Provide the [X, Y] coordinate of the cell's center where the given text is located.  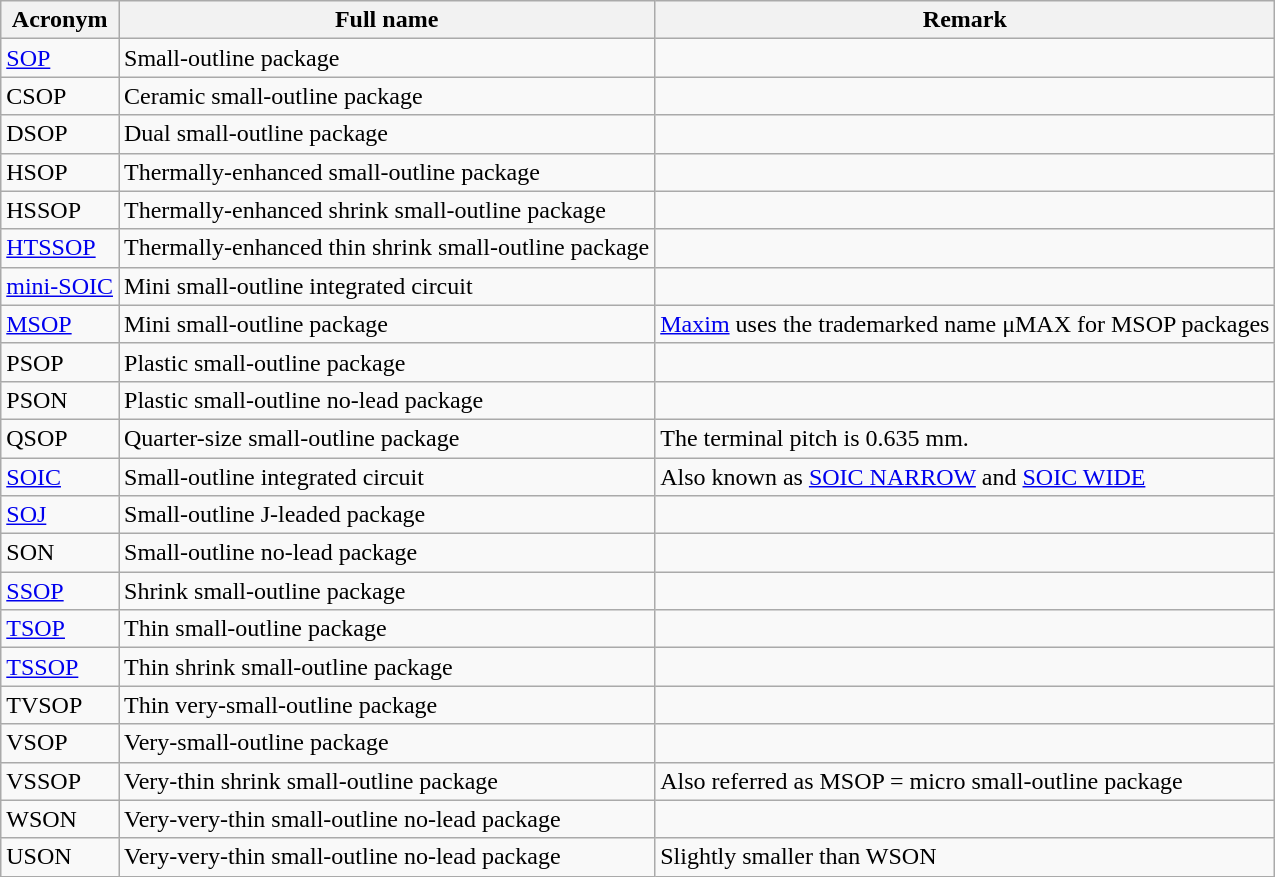
HSSOP [60, 210]
DSOP [60, 134]
Thin very-small-outline package [386, 705]
QSOP [60, 438]
SSOP [60, 591]
Also referred as MSOP = micro small-outline package [965, 781]
HSOP [60, 172]
MSOP [60, 324]
TSOP [60, 629]
Maxim uses the trademarked name μMAX for MSOP packages [965, 324]
Small-outline J-leaded package [386, 515]
SOP [60, 58]
PSON [60, 400]
mini-SOIC [60, 286]
Small-outline no-lead package [386, 553]
SOIC [60, 477]
Thin small-outline package [386, 629]
Shrink small-outline package [386, 591]
Slightly smaller than WSON [965, 857]
Thin shrink small-outline package [386, 667]
Small-outline integrated circuit [386, 477]
Very-small-outline package [386, 743]
Also known as SOIC NARROW and SOIC WIDE [965, 477]
CSOP [60, 96]
Thermally-enhanced thin shrink small-outline package [386, 248]
SOJ [60, 515]
TVSOP [60, 705]
Quarter-size small-outline package [386, 438]
Ceramic small-outline package [386, 96]
PSOP [60, 362]
Small-outline package [386, 58]
SON [60, 553]
TSSOP [60, 667]
Plastic small-outline package [386, 362]
VSSOP [60, 781]
Dual small-outline package [386, 134]
The terminal pitch is 0.635 mm. [965, 438]
Mini small-outline package [386, 324]
Thermally-enhanced shrink small-outline package [386, 210]
USON [60, 857]
Remark [965, 20]
WSON [60, 819]
Acronym [60, 20]
Very-thin shrink small-outline package [386, 781]
VSOP [60, 743]
Full name [386, 20]
HTSSOP [60, 248]
Mini small-outline integrated circuit [386, 286]
Plastic small-outline no-lead package [386, 400]
Thermally-enhanced small-outline package [386, 172]
